Capture the cell that displays the provided text and extract its (X, Y) central coordinate. 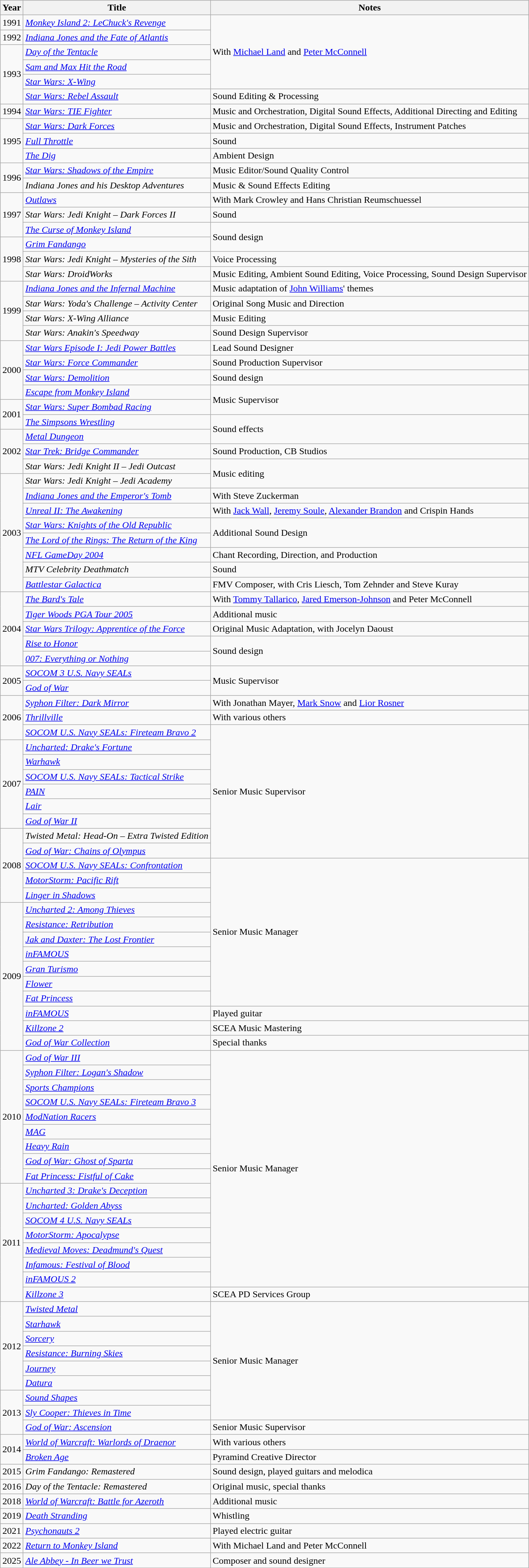
2006 (12, 718)
Heavy Rain (117, 1146)
2014 (12, 1450)
Star Wars: TIE Fighter (117, 111)
Star Wars: Jedi Knight – Jedi Academy (117, 481)
Sound Design Supervisor (370, 333)
Medieval Moves: Deadmund's Quest (117, 1250)
God of War: Chains of Olympus (117, 850)
2019 (12, 1516)
Pyramind Creative Director (370, 1457)
1993 (12, 74)
SOCOM U.S. Navy SEALs: Fireteam Bravo 2 (117, 732)
Uncharted 2: Among Thieves (117, 910)
Sports Champions (117, 1087)
Special thanks (370, 1043)
Star Wars: Jedi Knight – Mysteries of the Sith (117, 259)
Indiana Jones and his Desktop Adventures (117, 185)
Sly Cooper: Thieves in Time (117, 1413)
Day of the Tentacle (117, 52)
Notes (370, 8)
Whistling (370, 1516)
2008 (12, 865)
Syphon Filter: Logan's Shadow (117, 1072)
Played guitar (370, 1013)
Full Throttle (117, 141)
2021 (12, 1531)
2003 (12, 533)
With Mark Crowley and Hans Christian Reumschuessel (370, 200)
Uncharted: Golden Abyss (117, 1206)
Grim Fandango (117, 244)
SOCOM 3 U.S. Navy SEALs (117, 673)
Fat Princess (117, 998)
Killzone 2 (117, 1028)
SOCOM U.S. Navy SEALs: Fireteam Bravo 3 (117, 1102)
Starhawk (117, 1324)
007: Everything or Nothing (117, 659)
Linger in Shadows (117, 895)
The Bard's Tale (117, 599)
Music adaptation of John Williams' themes (370, 289)
Uncharted: Drake's Fortune (117, 747)
Uncharted 3: Drake's Deception (117, 1191)
Music & Sound Effects Editing (370, 185)
Star Wars: X-Wing Alliance (117, 318)
Star Wars: Force Commander (117, 362)
The Simpsons Wrestling (117, 422)
Syphon Filter: Dark Mirror (117, 703)
Star Wars: Dark Forces (117, 126)
Resistance: Retribution (117, 925)
Killzone 3 (117, 1294)
With Steve Zuckerman (370, 496)
Star Wars: Rebel Assault (117, 96)
Tiger Woods PGA Tour 2005 (117, 614)
Star Wars: Demolition (117, 377)
Sam and Max Hit the Road (117, 67)
SOCOM U.S. Navy SEALs: Tactical Strike (117, 777)
Ale Abbey - In Beer we Trust (117, 1560)
Star Trek: Bridge Commander (117, 451)
Monkey Island 2: LeChuck's Revenge (117, 23)
The Dig (117, 155)
SOCOM 4 U.S. Navy SEALs (117, 1220)
Journey (117, 1368)
2012 (12, 1346)
MAG (117, 1132)
ModNation Racers (117, 1117)
1992 (12, 37)
Sound effects (370, 429)
2022 (12, 1545)
Lead Sound Designer (370, 348)
Sound Production, CB Studios (370, 451)
2010 (12, 1117)
Fat Princess: Fistful of Cake (117, 1176)
Played electric guitar (370, 1531)
Original Song Music and Direction (370, 303)
With Jonathan Mayer, Mark Snow and Lior Rosner (370, 703)
Twisted Metal: Head-On – Extra Twisted Edition (117, 836)
NFL GameDay 2004 (117, 555)
Metal Dungeon (117, 437)
Composer and sound designer (370, 1560)
2000 (12, 370)
God of War II (117, 821)
Ambient Design (370, 155)
2004 (12, 629)
Music Editing (370, 318)
inFAMOUS 2 (117, 1279)
Music editing (370, 474)
Music Editing, Ambient Sound Editing, Voice Processing, Sound Design Supervisor (370, 274)
Jak and Daxter: The Lost Frontier (117, 939)
Star Wars: Shadows of the Empire (117, 170)
1991 (12, 23)
Star Wars: Super Bombad Racing (117, 407)
SOCOM U.S. Navy SEALs: Confrontation (117, 865)
Indiana Jones and the Fate of Atlantis (117, 37)
God of War Collection (117, 1043)
Indiana Jones and the Emperor's Tomb (117, 496)
Broken Age (117, 1457)
Gran Turismo (117, 969)
Star Wars Trilogy: Apprentice of the Force (117, 629)
2018 (12, 1501)
Indiana Jones and the Infernal Machine (117, 289)
Sorcery (117, 1338)
MotorStorm: Pacific Rift (117, 880)
2005 (12, 681)
Title (117, 8)
God of War: Ghost of Sparta (117, 1161)
MotorStorm: Apocalypse (117, 1235)
Outlaws (117, 200)
Star Wars: Jedi Knight II – Jedi Outcast (117, 466)
Star Wars: Knights of the Old Republic (117, 525)
Thrillville (117, 718)
With Jack Wall, Jeremy Soule, Alexander Brandon and Crispin Hands (370, 510)
God of War (117, 688)
2002 (12, 451)
Star Wars: Jedi Knight – Dark Forces II (117, 215)
MTV Celebrity Deathmatch (117, 570)
Warhawk (117, 762)
Sound Editing & Processing (370, 96)
Sound Shapes (117, 1398)
1994 (12, 111)
Day of the Tentacle: Remastered (117, 1486)
Return to Monkey Island (117, 1545)
The Lord of the Rings: The Return of the King (117, 540)
World of Warcraft: Battle for Azeroth (117, 1501)
2001 (12, 414)
FMV Composer, with Cris Liesch, Tom Zehnder and Steve Kuray (370, 584)
Sound Production Supervisor (370, 362)
Original Music Adaptation, with Jocelyn Daoust (370, 629)
SCEA PD Services Group (370, 1294)
Chant Recording, Direction, and Production (370, 555)
Year (12, 8)
SCEA Music Mastering (370, 1028)
Psychonauts 2 (117, 1531)
2011 (12, 1242)
Star Wars Episode I: Jedi Power Battles (117, 348)
Sound design, played guitars and melodica (370, 1472)
Flower (117, 984)
Music and Orchestration, Digital Sound Effects, Instrument Patches (370, 126)
The Curse of Monkey Island (117, 230)
1999 (12, 311)
1996 (12, 178)
Original music, special thanks (370, 1486)
God of War: Ascension (117, 1427)
Grim Fandango: Remastered (117, 1472)
With Tommy Tallarico, Jared Emerson-Johnson and Peter McConnell (370, 599)
Voice Processing (370, 259)
2007 (12, 784)
1995 (12, 141)
Infamous: Festival of Blood (117, 1265)
Music and Orchestration, Digital Sound Effects, Additional Directing and Editing (370, 111)
Battlestar Galactica (117, 584)
2015 (12, 1472)
Star Wars: X-Wing (117, 82)
PAIN (117, 791)
2013 (12, 1413)
Resistance: Burning Skies (117, 1353)
2016 (12, 1486)
2009 (12, 977)
Datura (117, 1383)
1997 (12, 215)
Escape from Monkey Island (117, 392)
Star Wars: DroidWorks (117, 274)
Death Stranding (117, 1516)
Star Wars: Anakin's Speedway (117, 333)
Lair (117, 806)
2025 (12, 1560)
God of War III (117, 1058)
World of Warcraft: Warlords of Draenor (117, 1442)
Music Editor/Sound Quality Control (370, 170)
Additional Sound Design (370, 533)
Twisted Metal (117, 1309)
Star Wars: Yoda's Challenge – Activity Center (117, 303)
Unreal II: The Awakening (117, 510)
Rise to Honor (117, 643)
1998 (12, 259)
